Return the (X, Y) coordinate for the center point of the cell that contains the specified text.  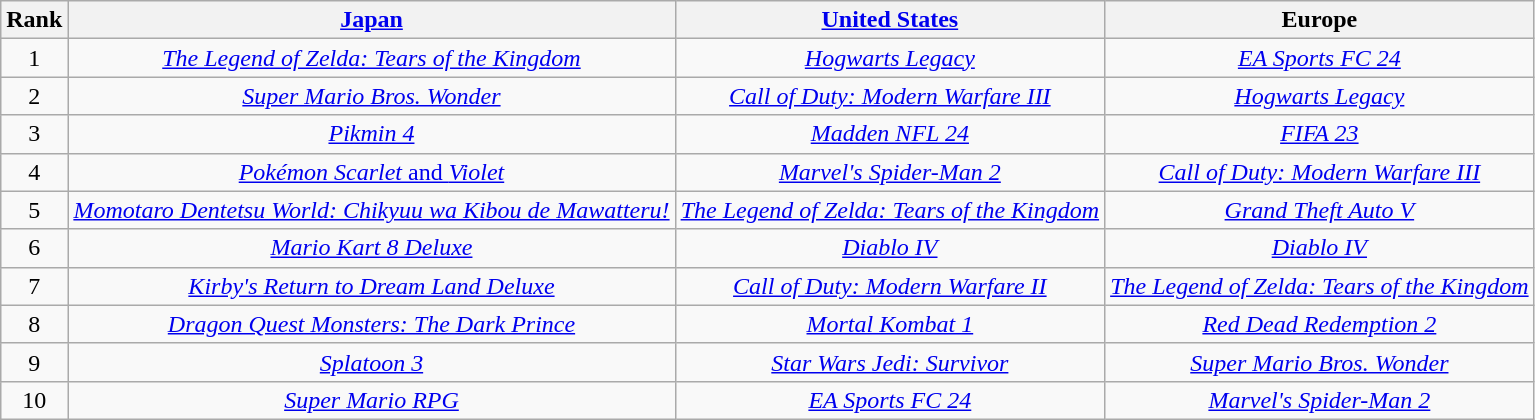
Red Dead Redemption 2 (1320, 324)
Star Wars Jedi: Survivor (890, 362)
1 (34, 58)
Mario Kart 8 Deluxe (372, 248)
3 (34, 134)
Call of Duty: Modern Warfare II (890, 286)
Japan (372, 20)
Grand Theft Auto V (1320, 210)
Kirby's Return to Dream Land Deluxe (372, 286)
2 (34, 96)
Madden NFL 24 (890, 134)
Dragon Quest Monsters: The Dark Prince (372, 324)
9 (34, 362)
United States (890, 20)
Rank (34, 20)
10 (34, 400)
7 (34, 286)
6 (34, 248)
Europe (1320, 20)
8 (34, 324)
FIFA 23 (1320, 134)
4 (34, 172)
Momotaro Dentetsu World: Chikyuu wa Kibou de Mawatteru! (372, 210)
Mortal Kombat 1 (890, 324)
Splatoon 3 (372, 362)
5 (34, 210)
Pikmin 4 (372, 134)
Pokémon Scarlet and Violet (372, 172)
Super Mario RPG (372, 400)
